From the cell containing the given text, extract its center point as [x, y] coordinate. 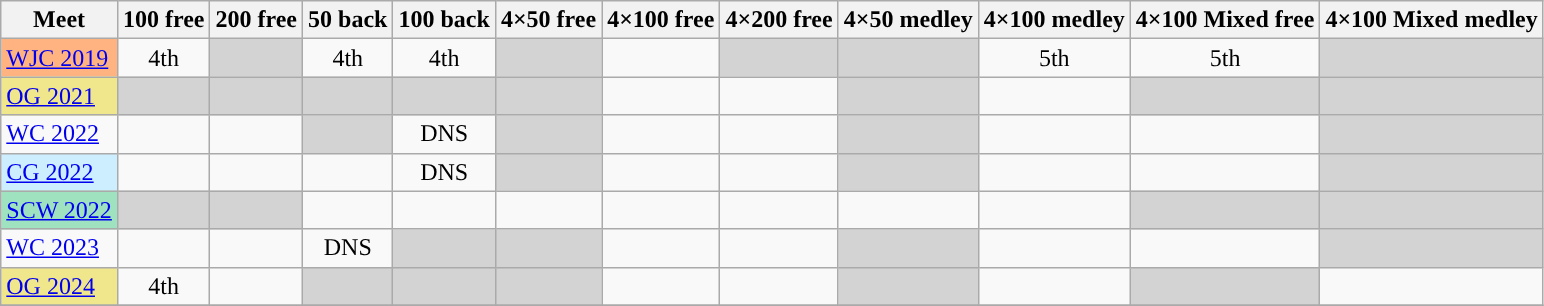
Meet [60, 20]
4×50 medley [908, 20]
4×50 free [548, 20]
4×100 Mixed medley [1432, 20]
WC 2023 [60, 248]
200 free [256, 20]
50 back [348, 20]
OG 2024 [60, 286]
4×100 Mixed free [1225, 20]
4×100 medley [1054, 20]
WC 2022 [60, 134]
100 free [164, 20]
SCW 2022 [60, 210]
4×200 free [779, 20]
WJC 2019 [60, 58]
CG 2022 [60, 172]
4×100 free [661, 20]
OG 2021 [60, 96]
100 back [444, 20]
